Scan for the cell matching the given text and deliver its (X, Y) coordinate at center. 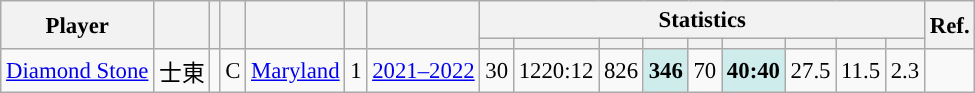
30 (496, 71)
2021–2022 (424, 71)
Diamond Stone (78, 71)
70 (704, 71)
1220:12 (556, 71)
Statistics (702, 20)
40:40 (754, 71)
1 (356, 71)
C (233, 71)
Player (78, 25)
士東 (182, 71)
826 (622, 71)
Ref. (949, 25)
Maryland (296, 71)
2.3 (904, 71)
346 (666, 71)
11.5 (861, 71)
27.5 (810, 71)
